Scan for the cell matching the given text and deliver its (x, y) coordinate at center. 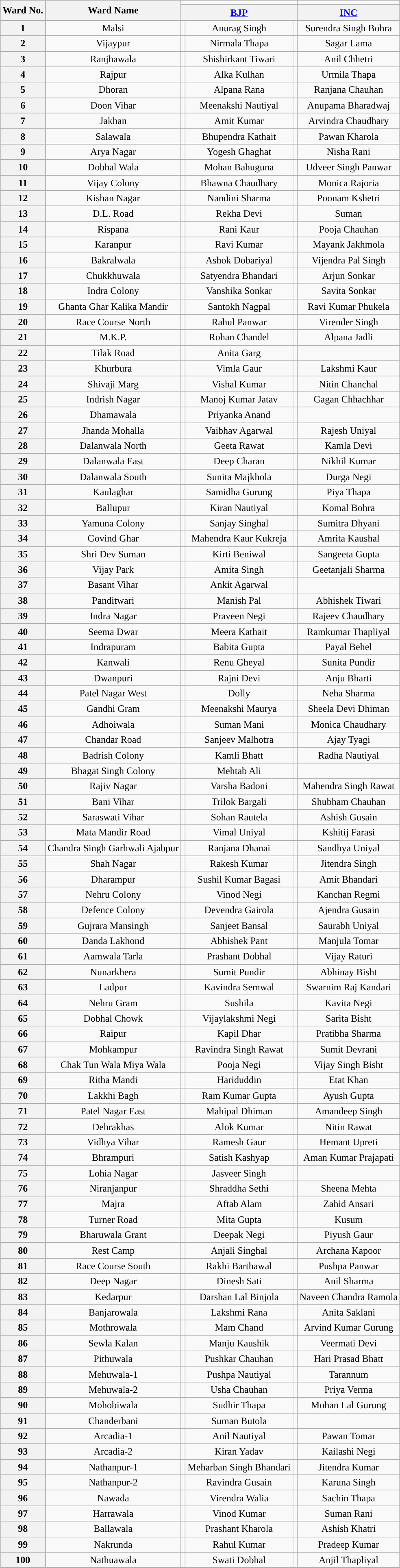
Aamwala Tarla (113, 957)
Pooja Negi (239, 1065)
Dalanwala South (113, 477)
Doon Vihar (113, 105)
Mahipal Dhiman (239, 1111)
Alpana Jadli (348, 337)
Ghanta Ghar Kalika Mandir (113, 307)
Aman Kumar Prajapati (348, 1157)
Nathanpur-1 (113, 1467)
11 (23, 183)
Ashok Dobariyal (239, 260)
Rajpur (113, 74)
Dalanwala North (113, 446)
25 (23, 399)
Seema Dwar (113, 631)
Rajesh Uniyal (348, 431)
61 (23, 957)
Sanjeet Bansal (239, 926)
56 (23, 879)
Ranjana Chauhan (348, 90)
Bharuwala Grant (113, 1235)
9 (23, 152)
Defence Colony (113, 910)
Sunita Majkhola (239, 477)
Etat Khan (348, 1080)
Vijay Park (113, 570)
90 (23, 1405)
29 (23, 461)
Saraswati Vihar (113, 817)
Pushpa Panwar (348, 1266)
59 (23, 926)
Virendra Walia (239, 1498)
Manoj Kumar Jatav (239, 399)
44 (23, 694)
Kamli Bhatt (239, 755)
Aftab Alam (239, 1204)
Sudhir Thapa (239, 1405)
Rest Camp (113, 1250)
50 (23, 786)
Anjali Singhal (239, 1250)
Pratibha Sharma (348, 1034)
55 (23, 863)
Kirti Beniwal (239, 554)
Meenakshi Nautiyal (239, 105)
Abhinay Bisht (348, 972)
Danda Lakhond (113, 941)
1 (23, 28)
Ravindra Gusain (239, 1483)
Patel Nagar West (113, 694)
Ravi Kumar Phukela (348, 307)
100 (23, 1560)
Ashish Khatri (348, 1529)
23 (23, 368)
Rajeev Chaudhary (348, 616)
Salawala (113, 136)
Rajiv Nagar (113, 786)
Mohkampur (113, 1049)
Meera Kathait (239, 631)
Mohobiwala (113, 1405)
Jasveer Singh (239, 1173)
Race Course South (113, 1266)
Pushpa Nautiyal (239, 1374)
79 (23, 1235)
72 (23, 1127)
Mohan Bahuguna (239, 167)
Chandra Singh Garhwali Ajabpur (113, 848)
Suman Rani (348, 1514)
Dalanwala East (113, 461)
Kavindra Semwal (239, 987)
Archana Kapoor (348, 1250)
53 (23, 833)
Bhagat Singh Colony (113, 771)
Dharampur (113, 879)
Alka Kulhan (239, 74)
Bani Vihar (113, 802)
60 (23, 941)
Monica Rajoria (348, 183)
71 (23, 1111)
Rahul Panwar (239, 322)
77 (23, 1204)
Kishan Nagar (113, 198)
Nikhil Kumar (348, 461)
48 (23, 755)
37 (23, 585)
66 (23, 1034)
Chandar Road (113, 740)
Gagan Chhachhar (348, 399)
Lakshmi Rana (239, 1312)
Savita Sonkar (348, 291)
Vidhya Vihar (113, 1142)
Shivaji Marg (113, 384)
Abhishek Tiwari (348, 600)
Nisha Rani (348, 152)
Anil Sharma (348, 1281)
Dhoran (113, 90)
Amrita Kaushal (348, 539)
Pushkar Chauhan (239, 1359)
Nawada (113, 1498)
Vimal Uniyal (239, 833)
Arcadia-2 (113, 1452)
7 (23, 121)
Nitin Rawat (348, 1127)
Ravindra Singh Rawat (239, 1049)
Rispana (113, 229)
Ankit Agarwal (239, 585)
Anil Nautiyal (239, 1436)
Prashant Dobhal (239, 957)
14 (23, 229)
94 (23, 1467)
INC (348, 13)
Sheena Mehta (348, 1189)
Gandhi Gram (113, 709)
81 (23, 1266)
Meenakshi Maurya (239, 709)
Rohan Chandel (239, 337)
Lakkhi Bagh (113, 1096)
Shraddha Sethi (239, 1189)
Dinesh Sati (239, 1281)
98 (23, 1529)
Tilak Road (113, 353)
Sushila (239, 1003)
42 (23, 662)
73 (23, 1142)
Sangeeta Gupta (348, 554)
89 (23, 1390)
Tarannum (348, 1374)
33 (23, 523)
Ranjhawala (113, 59)
Ward Name (113, 11)
Geeta Rawat (239, 446)
Arvindra Chaudhary (348, 121)
49 (23, 771)
Anupama Bharadwaj (348, 105)
Anju Bharti (348, 678)
Pawan Kharola (348, 136)
70 (23, 1096)
Sanjeev Malhotra (239, 740)
Vijay Raturi (348, 957)
Anita Garg (239, 353)
Lohia Nagar (113, 1173)
34 (23, 539)
Mehuwala-2 (113, 1390)
Vijendra Pal Singh (348, 260)
Yogesh Ghaghat (239, 152)
Kanwali (113, 662)
Vanshika Sonkar (239, 291)
Geetanjali Sharma (348, 570)
Naveen Chandra Ramola (348, 1297)
Sumit Pundir (239, 972)
Indra Colony (113, 291)
Ramesh Gaur (239, 1142)
75 (23, 1173)
Turner Road (113, 1220)
57 (23, 894)
Manjula Tomar (348, 941)
Kiran Nautiyal (239, 508)
Sachin Thapa (348, 1498)
Renu Gheyal (239, 662)
Race Course North (113, 322)
Adhoiwala (113, 724)
Mita Gupta (239, 1220)
Govind Ghar (113, 539)
68 (23, 1065)
Arcadia-1 (113, 1436)
Sanjay Singhal (239, 523)
Lakshmi Kaur (348, 368)
Devendra Gairola (239, 910)
Mehuwala-1 (113, 1374)
Dehrakhas (113, 1127)
Vijaypur (113, 43)
Hariduddin (239, 1080)
Sushil Kumar Bagasi (239, 879)
Sohan Rautela (239, 817)
Urmila Thapa (348, 74)
Khurbura (113, 368)
45 (23, 709)
Ajay Tyagi (348, 740)
Mothrowala (113, 1328)
Sumit Devrani (348, 1049)
67 (23, 1049)
Samidha Gurung (239, 492)
Ramkumar Thapliyal (348, 631)
Indrish Nagar (113, 399)
Mayank Jakhmola (348, 245)
62 (23, 972)
78 (23, 1220)
Durga Negi (348, 477)
Praveen Negi (239, 616)
Mata Mandir Road (113, 833)
Suman (348, 214)
Indra Nagar (113, 616)
Jakhan (113, 121)
18 (23, 291)
Vishal Kumar (239, 384)
Anita Saklani (348, 1312)
BJP (239, 13)
Trilok Bargali (239, 802)
Ritha Mandi (113, 1080)
43 (23, 678)
52 (23, 817)
82 (23, 1281)
Neha Sharma (348, 694)
Abhishek Pant (239, 941)
Nehru Colony (113, 894)
Ram Kumar Gupta (239, 1096)
10 (23, 167)
88 (23, 1374)
58 (23, 910)
Amit Bhandari (348, 879)
Sarita Bisht (348, 1018)
Poonam Kshetri (348, 198)
65 (23, 1018)
Niranjanpur (113, 1189)
Satish Kashyap (239, 1157)
Surendra Singh Bohra (348, 28)
Kanchan Regmi (348, 894)
Banjarowala (113, 1312)
5 (23, 90)
Arjun Sonkar (348, 276)
86 (23, 1343)
27 (23, 431)
Usha Chauhan (239, 1390)
Nakrunda (113, 1544)
Mahendra Kaur Kukreja (239, 539)
Vijay Colony (113, 183)
96 (23, 1498)
17 (23, 276)
Kapil Dhar (239, 1034)
Suman Butola (239, 1421)
Nathuawala (113, 1560)
Jhanda Mohalla (113, 431)
Rani Kaur (239, 229)
Virender Singh (348, 322)
Kaulaghar (113, 492)
Sumitra Dhyani (348, 523)
36 (23, 570)
41 (23, 647)
Payal Behel (348, 647)
Deep Nagar (113, 1281)
4 (23, 74)
Kiran Yadav (239, 1452)
Sagar Lama (348, 43)
Arya Nagar (113, 152)
Vimla Gaur (239, 368)
54 (23, 848)
Ladpur (113, 987)
22 (23, 353)
Vaibhav Agarwal (239, 431)
21 (23, 337)
Patel Nagar East (113, 1111)
Rajni Devi (239, 678)
Harrawala (113, 1514)
Anjil Thapliyal (348, 1560)
Basant Vihar (113, 585)
Bhrampuri (113, 1157)
Gujrara Mansingh (113, 926)
Mam Chand (239, 1328)
40 (23, 631)
32 (23, 508)
Vinod Kumar (239, 1514)
Deep Charan (239, 461)
Priyanka Anand (239, 415)
84 (23, 1312)
Sunita Pundir (348, 662)
Shah Nagar (113, 863)
Satyendra Bhandari (239, 276)
Kavita Negi (348, 1003)
Radha Nautiyal (348, 755)
Badrish Colony (113, 755)
63 (23, 987)
93 (23, 1452)
Deepak Negi (239, 1235)
Hari Prasad Bhatt (348, 1359)
Kusum (348, 1220)
Prashant Kharola (239, 1529)
Udveer Singh Panwar (348, 167)
Ranjana Dhanai (239, 848)
Yamuna Colony (113, 523)
91 (23, 1421)
95 (23, 1483)
Ward No. (23, 11)
Ballawala (113, 1529)
46 (23, 724)
92 (23, 1436)
Alok Kumar (239, 1127)
Dobhal Chowk (113, 1018)
Amita Singh (239, 570)
Karuna Singh (348, 1483)
Rekha Devi (239, 214)
Shishirkant Tiwari (239, 59)
Ayush Gupta (348, 1096)
Vijaylakshmi Negi (239, 1018)
Karanpur (113, 245)
Dwanpuri (113, 678)
Dhamawala (113, 415)
35 (23, 554)
Ashish Gusain (348, 817)
Pawan Tomar (348, 1436)
Manish Pal (239, 600)
39 (23, 616)
Nehru Gram (113, 1003)
38 (23, 600)
Santokh Nagpal (239, 307)
31 (23, 492)
Swarnim Raj Kandari (348, 987)
Swati Dobhal (239, 1560)
Shubham Chauhan (348, 802)
80 (23, 1250)
Amandeep Singh (348, 1111)
51 (23, 802)
Suman Mani (239, 724)
Amit Kumar (239, 121)
Kailashi Negi (348, 1452)
Monica Chaudhary (348, 724)
Nirmala Thapa (239, 43)
12 (23, 198)
Mehtab Ali (239, 771)
Anil Chhetri (348, 59)
Pooja Chauhan (348, 229)
Vijay Singh Bisht (348, 1065)
M.K.P. (113, 337)
Panditwari (113, 600)
Kedarpur (113, 1297)
Manju Kaushik (239, 1343)
Ballupur (113, 508)
Alpana Rana (239, 90)
Piya Thapa (348, 492)
Pradeep Kumar (348, 1544)
99 (23, 1544)
Jitendra Singh (348, 863)
Chukkhuwala (113, 276)
2 (23, 43)
Zahid Ansari (348, 1204)
Kshitij Farasi (348, 833)
64 (23, 1003)
Piyush Gaur (348, 1235)
Nandini Sharma (239, 198)
Bhawna Chaudhary (239, 183)
Malsi (113, 28)
Nitin Chanchal (348, 384)
13 (23, 214)
Pithuwala (113, 1359)
Hemant Upreti (348, 1142)
Darshan Lal Binjola (239, 1297)
Raipur (113, 1034)
Dobhal Wala (113, 167)
Sandhya Uniyal (348, 848)
Arvind Kumar Gurung (348, 1328)
Anurag Singh (239, 28)
Meharban Singh Bhandari (239, 1467)
Nunarkhera (113, 972)
Chak Tun Wala Miya Wala (113, 1065)
Rahul Kumar (239, 1544)
83 (23, 1297)
85 (23, 1328)
Mohan Lal Gurung (348, 1405)
Komal Bohra (348, 508)
Veermati Devi (348, 1343)
Shri Dev Suman (113, 554)
Chanderbani (113, 1421)
Nathanpur-2 (113, 1483)
Priya Verma (348, 1390)
Bakralwala (113, 260)
69 (23, 1080)
74 (23, 1157)
Ajendra Gusain (348, 910)
Kamla Devi (348, 446)
Mahendra Singh Rawat (348, 786)
Sewla Kalan (113, 1343)
Vinod Negi (239, 894)
3 (23, 59)
6 (23, 105)
Rakesh Kumar (239, 863)
28 (23, 446)
Saurabh Uniyal (348, 926)
Babita Gupta (239, 647)
8 (23, 136)
20 (23, 322)
47 (23, 740)
Varsha Badoni (239, 786)
26 (23, 415)
30 (23, 477)
Indrapuram (113, 647)
Sheela Devi Dhiman (348, 709)
Bhupendra Kathait (239, 136)
15 (23, 245)
Rakhi Barthawal (239, 1266)
24 (23, 384)
Jitendra Kumar (348, 1467)
87 (23, 1359)
Dolly (239, 694)
97 (23, 1514)
Majra (113, 1204)
16 (23, 260)
Ravi Kumar (239, 245)
19 (23, 307)
D.L. Road (113, 214)
76 (23, 1189)
